Locate the cell with the specified text and output its (x, y) center coordinate. 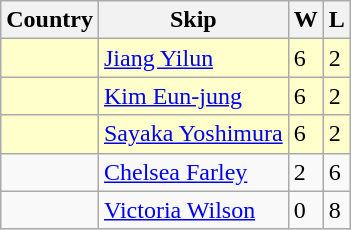
Jiang Yilun (193, 58)
Country (50, 20)
L (336, 20)
Chelsea Farley (193, 172)
Sayaka Yoshimura (193, 134)
Kim Eun-jung (193, 96)
Victoria Wilson (193, 210)
0 (306, 210)
W (306, 20)
Skip (193, 20)
8 (336, 210)
